Capture the cell that displays the provided text and extract its [X, Y] central coordinate. 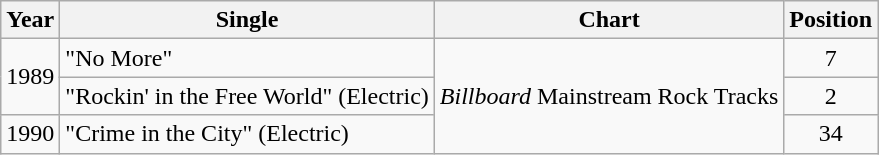
"No More" [248, 58]
1990 [30, 134]
Billboard Mainstream Rock Tracks [609, 96]
Single [248, 20]
Chart [609, 20]
"Crime in the City" (Electric) [248, 134]
2 [831, 96]
"Rockin' in the Free World" (Electric) [248, 96]
Position [831, 20]
1989 [30, 77]
Year [30, 20]
7 [831, 58]
34 [831, 134]
